Pinpoint the cell where the given text exists, returning its (x, y) midpoint coordinate. 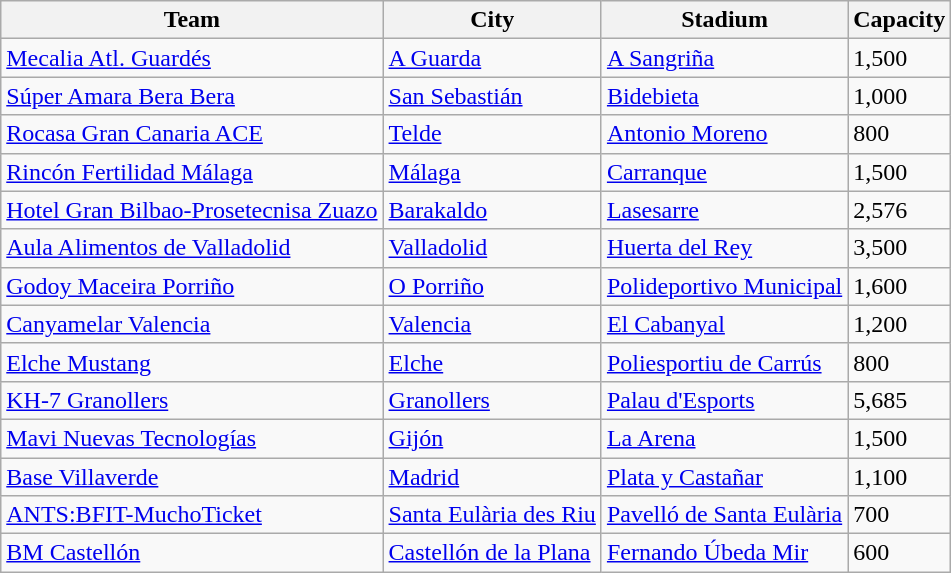
Pavelló de Santa Eulària (724, 515)
Bidebieta (724, 96)
700 (900, 515)
A Sangriña (724, 58)
600 (900, 553)
BM Castellón (192, 553)
El Cabanyal (724, 324)
Palau d'Esports (724, 400)
Fernando Úbeda Mir (724, 553)
Castellón de la Plana (492, 553)
Aula Alimentos de Valladolid (192, 248)
Madrid (492, 477)
Capacity (900, 20)
A Guarda (492, 58)
Plata y Castañar (724, 477)
Polideportivo Municipal (724, 286)
Mavi Nuevas Tecnologías (192, 438)
Carranque (724, 172)
KH-7 Granollers (192, 400)
La Arena (724, 438)
Canyamelar Valencia (192, 324)
Valladolid (492, 248)
Telde (492, 134)
Rocasa Gran Canaria ACE (192, 134)
5,685 (900, 400)
Antonio Moreno (724, 134)
1,600 (900, 286)
Granollers (492, 400)
Súper Amara Bera Bera (192, 96)
3,500 (900, 248)
Elche Mustang (192, 362)
1,200 (900, 324)
1,100 (900, 477)
Mecalia Atl. Guardés (192, 58)
Barakaldo (492, 210)
Poliesportiu de Carrús (724, 362)
Stadium (724, 20)
Santa Eulària des Riu (492, 515)
Godoy Maceira Porriño (192, 286)
Lasesarre (724, 210)
Base Villaverde (192, 477)
Valencia (492, 324)
San Sebastián (492, 96)
Elche (492, 362)
Hotel Gran Bilbao-Prosetecnisa Zuazo (192, 210)
City (492, 20)
Rincón Fertilidad Málaga (192, 172)
1,000 (900, 96)
2,576 (900, 210)
Málaga (492, 172)
ANTS:BFIT-MuchoTicket (192, 515)
O Porriño (492, 286)
Huerta del Rey (724, 248)
Gijón (492, 438)
Team (192, 20)
